Pinpoint the cell where the given text exists, returning its (X, Y) midpoint coordinate. 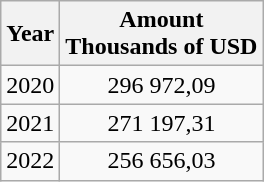
AmountThousands of USD (162, 34)
2022 (30, 161)
Year (30, 34)
256 656,03 (162, 161)
271 197,31 (162, 123)
296 972,09 (162, 85)
2021 (30, 123)
2020 (30, 85)
